Return [X, Y] of the center of cell containing provided text 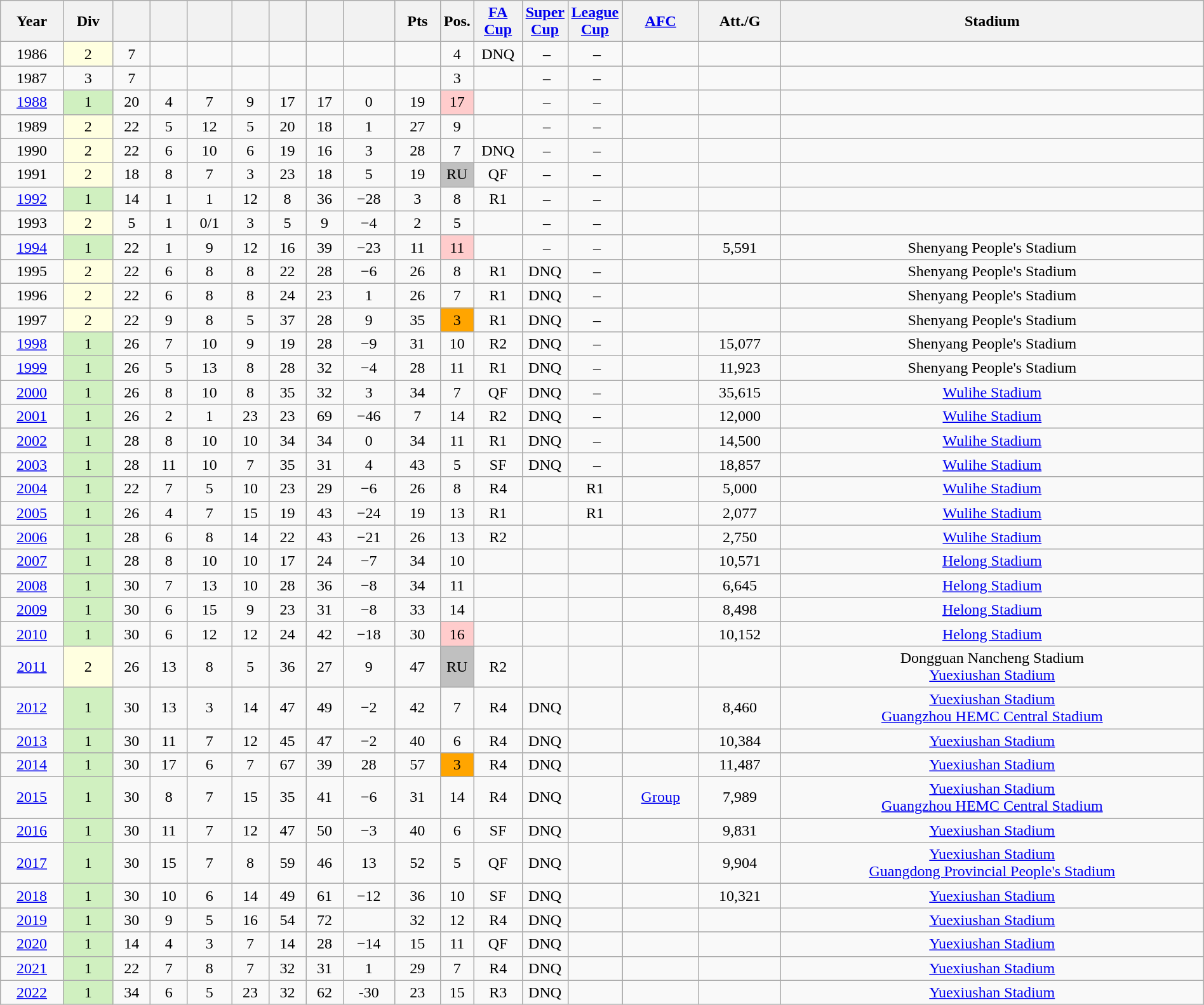
2001 [32, 416]
18,857 [740, 465]
8,498 [740, 609]
5,591 [740, 247]
45 [287, 741]
2021 [32, 968]
2022 [32, 992]
2014 [32, 765]
2013 [32, 741]
2018 [32, 896]
1992 [32, 199]
1990 [32, 150]
6,645 [740, 585]
2005 [32, 513]
61 [325, 896]
2011 [32, 667]
5,000 [740, 489]
−24 [368, 513]
9,904 [740, 863]
2010 [32, 634]
1995 [32, 271]
Pts [417, 22]
2017 [32, 863]
50 [325, 830]
33 [417, 609]
1991 [32, 175]
2000 [32, 392]
11,923 [740, 368]
−9 [368, 344]
Div [88, 22]
37 [287, 319]
−23 [368, 247]
15,077 [740, 344]
14,500 [740, 441]
2012 [32, 707]
57 [417, 765]
10,571 [740, 561]
2009 [32, 609]
2,077 [740, 513]
2004 [32, 489]
1993 [32, 223]
Group [660, 797]
−7 [368, 561]
1997 [32, 319]
11,487 [740, 765]
7,989 [740, 797]
Year [32, 22]
−18 [368, 634]
Stadium [992, 22]
−46 [368, 416]
8,460 [740, 707]
12,000 [740, 416]
FA Cup [498, 22]
2016 [32, 830]
59 [287, 863]
League Cup [595, 22]
R3 [498, 992]
Super Cup [545, 22]
2019 [32, 920]
−14 [368, 944]
2006 [32, 537]
62 [325, 992]
1996 [32, 295]
Att./G [740, 22]
AFC [660, 22]
−3 [368, 830]
46 [325, 863]
−12 [368, 896]
-30 [368, 992]
−21 [368, 537]
10,321 [740, 896]
2007 [32, 561]
1987 [32, 78]
2,750 [740, 537]
67 [287, 765]
2015 [32, 797]
10,384 [740, 741]
69 [325, 416]
1986 [32, 54]
41 [325, 797]
0/1 [210, 223]
54 [287, 920]
1998 [32, 344]
Pos. [457, 22]
1994 [32, 247]
2020 [32, 944]
−28 [368, 199]
1999 [32, 368]
Dongguan Nancheng Stadium Yuexiushan Stadium [992, 667]
72 [325, 920]
10,152 [740, 634]
Yuexiushan Stadium Guangdong Provincial People's Stadium [992, 863]
2008 [32, 585]
1988 [32, 102]
35,615 [740, 392]
1989 [32, 126]
52 [417, 863]
2003 [32, 465]
2002 [32, 441]
9,831 [740, 830]
